Scan for the cell matching the given text and deliver its [X, Y] coordinate at center. 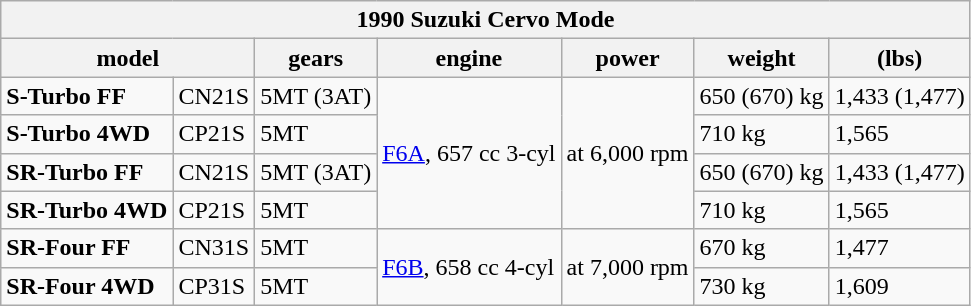
F6A, 657 cc 3-cyl [469, 153]
(lbs) [900, 58]
at 7,000 rpm [628, 267]
1990 Suzuki Cervo Mode [486, 20]
SR-Four FF [87, 248]
1,609 [900, 286]
model [128, 58]
670 kg [762, 248]
engine [469, 58]
weight [762, 58]
SR-Four 4WD [87, 286]
CP31S [214, 286]
F6B, 658 cc 4-cyl [469, 267]
SR-Turbo FF [87, 172]
gears [316, 58]
S-Turbo 4WD [87, 134]
at 6,000 rpm [628, 153]
1,477 [900, 248]
730 kg [762, 286]
power [628, 58]
S-Turbo FF [87, 96]
CN31S [214, 248]
SR-Turbo 4WD [87, 210]
